Locate the cell with the specified text and output its (X, Y) center coordinate. 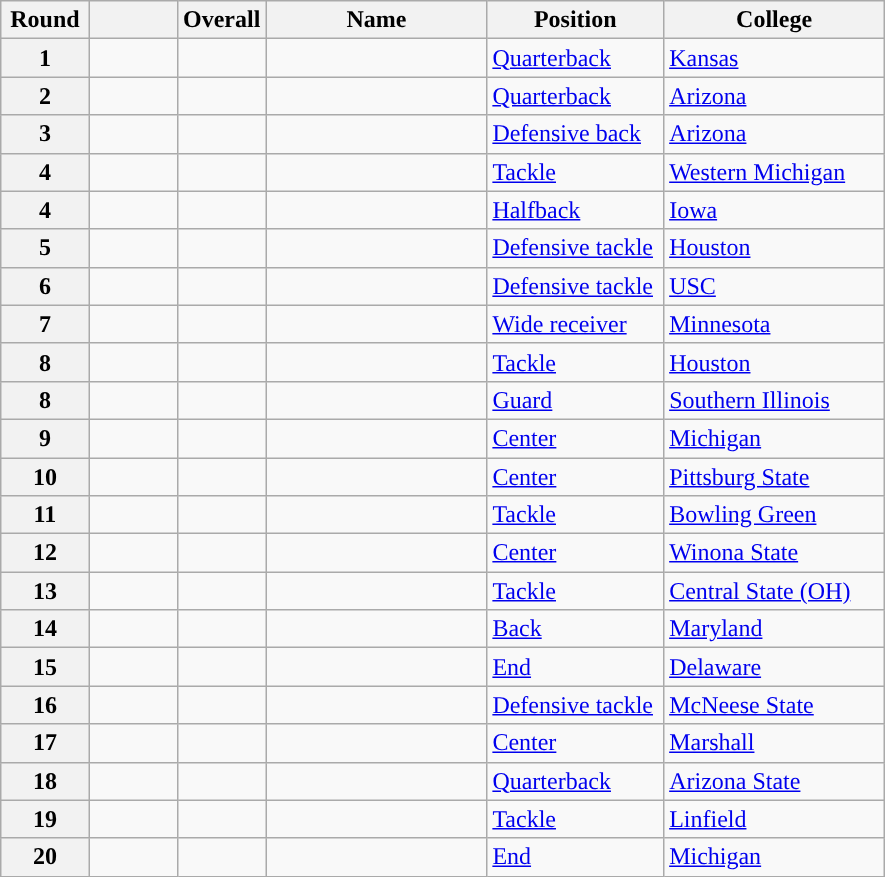
15 (45, 667)
Overall (222, 20)
Name (376, 20)
Winona State (774, 553)
Back (576, 629)
16 (45, 705)
Wide receiver (576, 324)
3 (45, 134)
Defensive back (576, 134)
Guard (576, 400)
USC (774, 286)
Position (576, 20)
2 (45, 96)
Western Michigan (774, 172)
Minnesota (774, 324)
19 (45, 819)
Iowa (774, 210)
10 (45, 477)
14 (45, 629)
College (774, 20)
Southern Illinois (774, 400)
Arizona State (774, 781)
7 (45, 324)
Central State (OH) (774, 591)
Halfback (576, 210)
18 (45, 781)
12 (45, 553)
1 (45, 58)
11 (45, 515)
20 (45, 857)
Bowling Green (774, 515)
Delaware (774, 667)
Kansas (774, 58)
5 (45, 248)
17 (45, 743)
13 (45, 591)
McNeese State (774, 705)
Maryland (774, 629)
Round (45, 20)
9 (45, 438)
Marshall (774, 743)
6 (45, 286)
Linfield (774, 819)
Pittsburg State (774, 477)
